Capture the cell that displays the provided text and extract its (x, y) central coordinate. 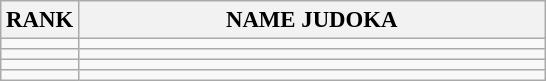
NAME JUDOKA (312, 20)
RANK (40, 20)
